Identify which cell holds the provided text, then report its (x, y) central coordinate. 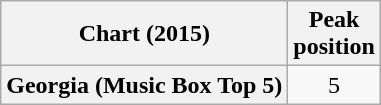
5 (334, 85)
Georgia (Music Box Top 5) (144, 85)
Chart (2015) (144, 34)
Peakposition (334, 34)
